Detect which cell encompasses the target text, then output its [X, Y] center coordinate. 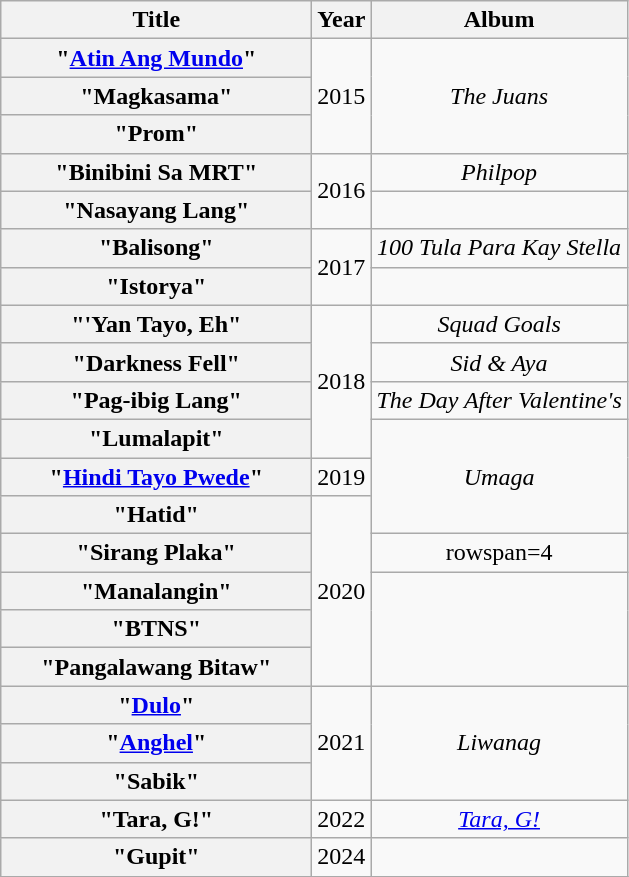
"Balisong" [156, 248]
"Pangalawang Bitaw" [156, 667]
Squad Goals [499, 324]
2021 [342, 743]
2020 [342, 591]
"Manalangin" [156, 591]
rowspan=4 [499, 553]
"Anghel" [156, 743]
The Juans [499, 96]
"Hindi Tayo Pwede" [156, 477]
2018 [342, 381]
Sid & Aya [499, 362]
2016 [342, 191]
2024 [342, 857]
Year [342, 20]
Album [499, 20]
"Gupit" [156, 857]
"Lumalapit" [156, 438]
"Pag-ibig Lang" [156, 400]
"Nasayang Lang" [156, 210]
Umaga [499, 476]
"'Yan Tayo, Eh" [156, 324]
100 Tula Para Kay Stella [499, 248]
2022 [342, 819]
"Atin Ang Mundo" [156, 58]
Philpop [499, 172]
"Magkasama" [156, 96]
"Darkness Fell" [156, 362]
"Sirang Plaka" [156, 553]
"Hatid" [156, 515]
The Day After Valentine's [499, 400]
Tara, G! [499, 819]
"Binibini Sa MRT" [156, 172]
Title [156, 20]
"Sabik" [156, 781]
Liwanag [499, 743]
2017 [342, 267]
"Dulo" [156, 705]
"Tara, G!" [156, 819]
"BTNS" [156, 629]
2015 [342, 96]
"Istorya" [156, 286]
2019 [342, 477]
"Prom" [156, 134]
